Find where the given text appears and provide that cell's center as [X, Y] coordinate. 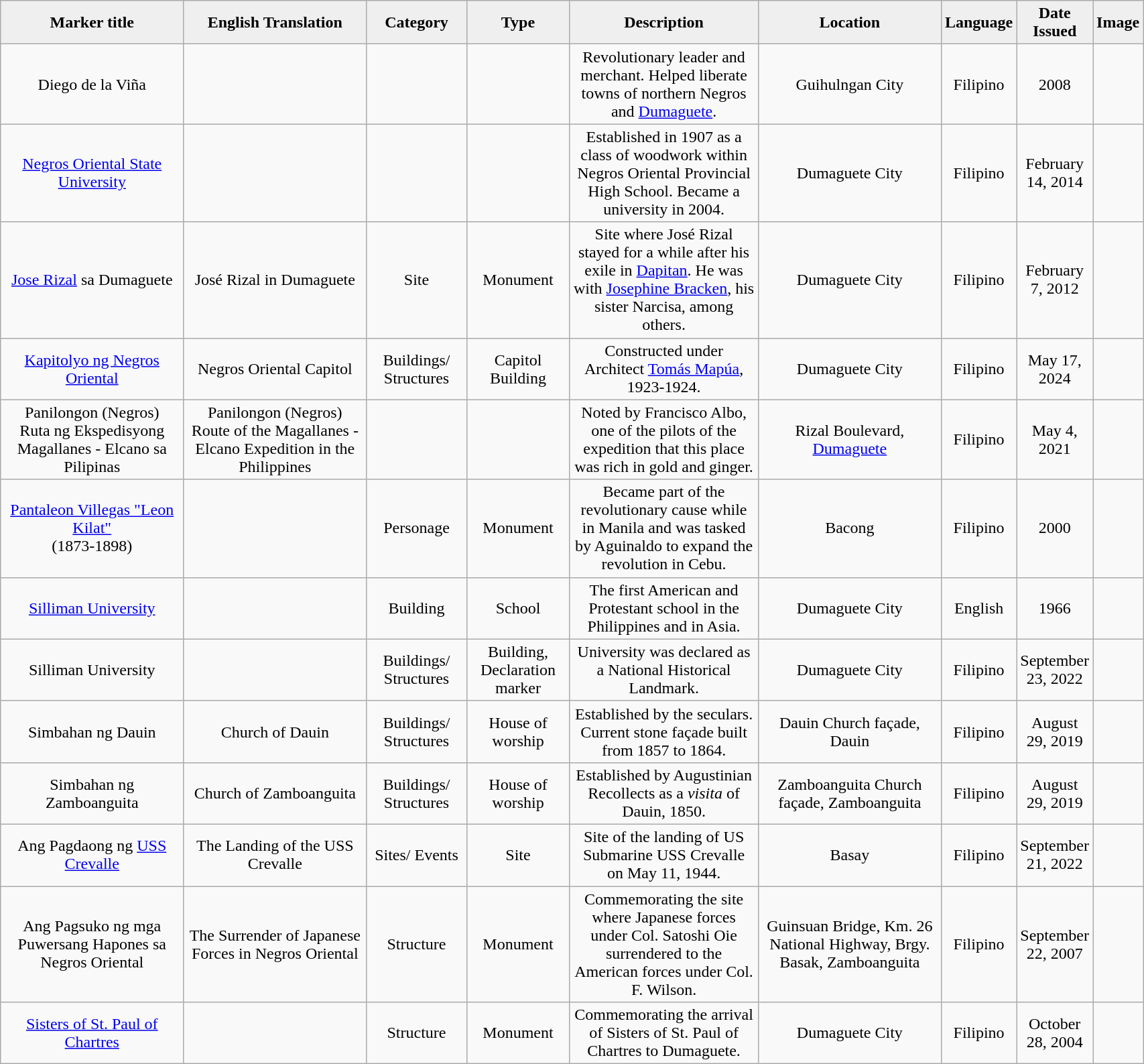
Ang Pagsuko ng mga Puwersang Hapones sa Negros Oriental [92, 944]
Language [978, 23]
Negros Oriental State University [92, 173]
Building [417, 608]
The Landing of the USS Crevalle [275, 855]
Constructed under Architect Tomás Mapúa, 1923-1924. [664, 369]
The Surrender of Japanese Forces in Negros Oriental [275, 944]
Ang Pagdaong ng USS Crevalle [92, 855]
Sisters of St. Paul of Chartres [92, 1033]
Commemorating the arrival of Sisters of St. Paul of Chartres to Dumaguete. [664, 1033]
The first American and Protestant school in the Philippines and in Asia. [664, 608]
Simbahan ng Dauin [92, 731]
October 28, 2004 [1055, 1033]
Church of Zamboanguita [275, 793]
Established by Augustinian Recollects as a visita of Dauin, 1850. [664, 793]
Noted by Francisco Albo, one of the pilots of the expedition that this place was rich in gold and ginger. [664, 440]
English Translation [275, 23]
University was declared as a National Historical Landmark. [664, 670]
September 23, 2022 [1055, 670]
School [518, 608]
Panilongon (Negros)Ruta ng Ekspedisyong Magallanes - Elcano sa Pilipinas [92, 440]
Jose Rizal sa Dumaguete [92, 280]
Established by the seculars. Current stone façade built from 1857 to 1864. [664, 731]
Guinsuan Bridge, Km. 26 National Highway, Brgy. Basak, Zamboanguita [850, 944]
September 22, 2007 [1055, 944]
Sites/ Events [417, 855]
2008 [1055, 84]
Guihulngan City [850, 84]
Image [1118, 23]
September 21, 2022 [1055, 855]
Panilongon (Negros)Route of the Magallanes - Elcano Expedition in the Philippines [275, 440]
Bacong [850, 528]
Category [417, 23]
Simbahan ng Zamboanguita [92, 793]
José Rizal in Dumaguete [275, 280]
February 14, 2014 [1055, 173]
Marker title [92, 23]
Established in 1907 as a class of woodwork within Negros Oriental Provincial High School. Became a university in 2004. [664, 173]
Negros Oriental Capitol [275, 369]
Type [518, 23]
Personage [417, 528]
Pantaleon Villegas "Leon Kilat"(1873-1898) [92, 528]
Commemorating the site where Japanese forces under Col. Satoshi Oie surrendered to the American forces under Col. F. Wilson. [664, 944]
May 4, 2021 [1055, 440]
Building, Declaration marker [518, 670]
Zamboanguita Church façade, Zamboanguita [850, 793]
2000 [1055, 528]
Basay [850, 855]
Diego de la Viña [92, 84]
English [978, 608]
Location [850, 23]
February 7, 2012 [1055, 280]
Site where José Rizal stayed for a while after his exile in Dapitan. He was with Josephine Bracken, his sister Narcisa, among others. [664, 280]
Rizal Boulevard, Dumaguete [850, 440]
Revolutionary leader and merchant. Helped liberate towns of northern Negros and Dumaguete. [664, 84]
Capitol Building [518, 369]
Kapitolyo ng Negros Oriental [92, 369]
Site of the landing of US Submarine USS Crevalle on May 11, 1944. [664, 855]
May 17, 2024 [1055, 369]
Church of Dauin [275, 731]
1966 [1055, 608]
Became part of the revolutionary cause while in Manila and was tasked by Aguinaldo to expand the revolution in Cebu. [664, 528]
Description [664, 23]
Date Issued [1055, 23]
Dauin Church façade, Dauin [850, 731]
